For the text-containing cell, return its midpoint in (X, Y) coordinate format. 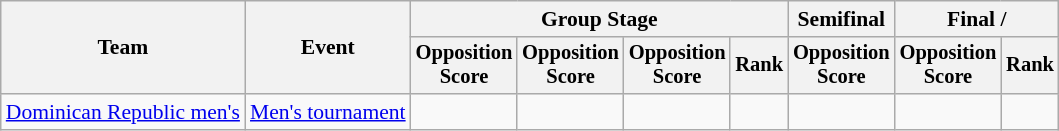
Event (328, 48)
Dominican Republic men's (123, 112)
Men's tournament (328, 112)
Semifinal (842, 19)
Final / (977, 19)
Team (123, 48)
Group Stage (600, 19)
